From the cell containing the given text, extract its center point as (x, y) coordinate. 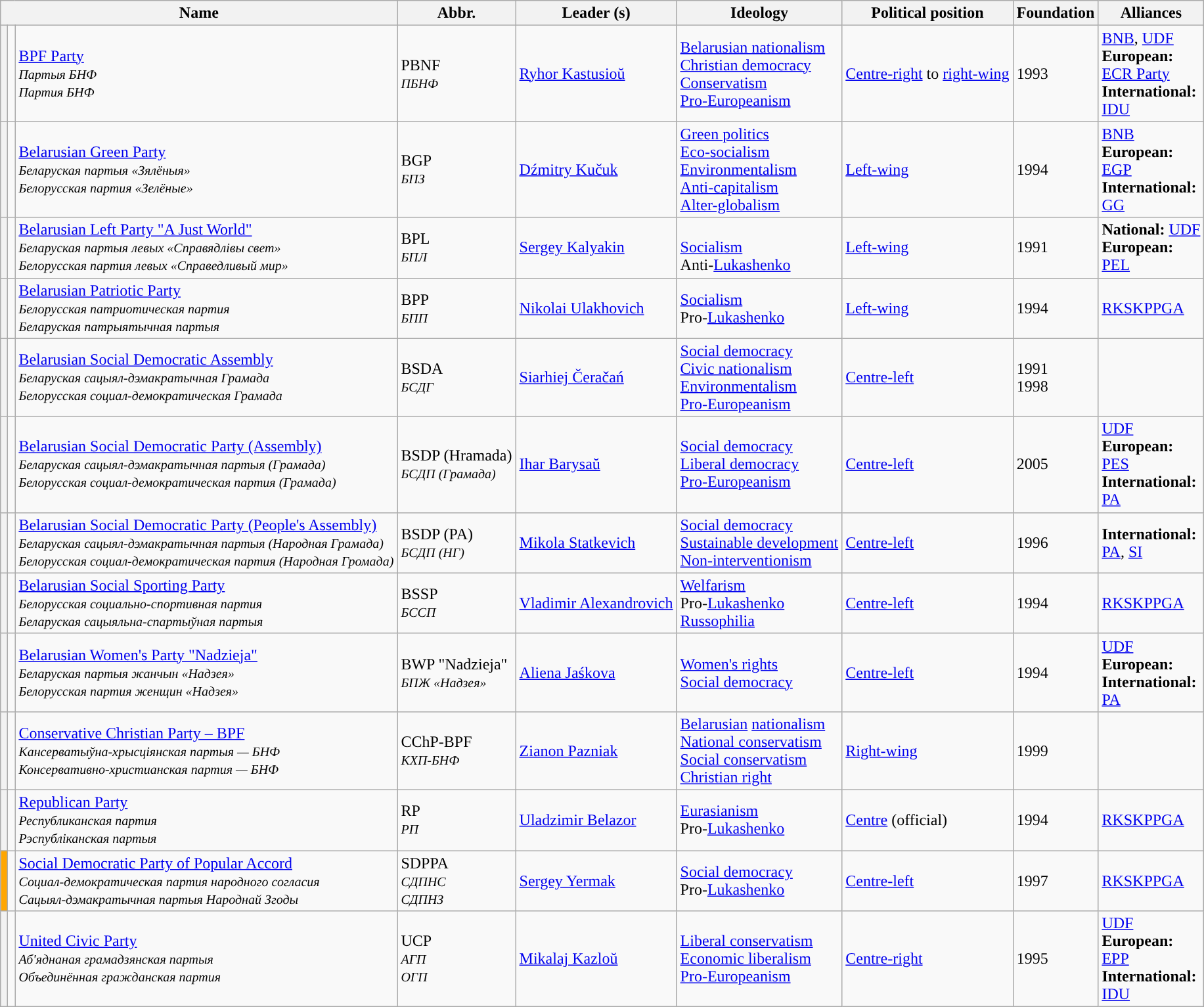
Belarusian Green PartyБеларуская партыя «Зялёныя»Белорусская партия «Зелёные» (206, 169)
BNB, UDFEuropean:ECR PartyInternational:IDU (1151, 74)
Ideology (759, 13)
UDFEuropean:PESInternational:PA (1151, 464)
RPРП (457, 820)
UCPАГПОГП (457, 959)
Political position (927, 13)
BGPБПЗ (457, 169)
Belarusian Women's Party "Nadzieja"Беларуская партыя жанчын «Надзея»Белорусская партия женщин «Надзея» (206, 673)
SocialismAnti-Lukashenko (759, 248)
Republican PartyРеспубликанская партияРэспубліканская партыя (206, 820)
WelfarismPro-LukashenkoRussophilia (759, 603)
Ihar Barysaŭ (596, 464)
1995 (1056, 959)
Vladimir Alexandrovich (596, 603)
Belarusian Patriotic PartyБелорусская патриотическая партияБеларуская патрыятычная партыя (206, 308)
Belarusian Social Sporting PartyБелорусская социально-спортивная партияБеларуская сацыяльна-спартыўная партыя (206, 603)
BSDP (Hramada)БСДП (Грамада) (457, 464)
National: UDFEuropean: PEL (1151, 248)
Sergey Yermak (596, 880)
Zianon Pazniak (596, 750)
Belarusian nationalismNational conservatismSocial conservatismChristian right (759, 750)
Social Democratic Party of Popular AccordСоциал-демократическая партия народного согласияСацыял-дэмакратычная партыя Народнай Згоды (206, 880)
Social democracyCivic nationalismEnvironmentalismPro-Europeanism (759, 377)
Nikolai Ulakhovich (596, 308)
BWP "Nadzieja"БПЖ «Надзея» (457, 673)
Belarusian Social Democratic AssemblyБеларуская сацыял-дэмакратычная ГрамадаБелорусская социал-демократическая Грамада (206, 377)
Centre-right to right-wing (927, 74)
1991 (1056, 248)
Aliena Jaśkova (596, 673)
1997 (1056, 880)
United Civic PartyАб'яднаная грамадзянская партыяОбъединённая гражданская партия (206, 959)
1999 (1056, 750)
Belarusian Social Democratic Party (Assembly)Беларуская сацыял-дэмакратычная партыя (Грамада)Белорусская социал-демократическая партия (Грамада) (206, 464)
Belarusian Left Party "A Just World"Беларуская партыя левых «Справядлівы свет»Белорусская партия левых «Справедливый мир» (206, 248)
BNBEuropean:EGP International:GG (1151, 169)
UDFEuropean:EPP International:IDU (1151, 959)
Conservative Christian Party – BPFКансерватыўна-хрысціянская партыя — БНФКонсервативно-христианская партия — БНФ (206, 750)
1996 (1056, 543)
BPF PartyПартыя БНФПартия БНФ (206, 74)
PBNFПБНФ (457, 74)
Social democracyLiberal democracyPro-Europeanism (759, 464)
Mikola Statkevich (596, 543)
BPPБПП (457, 308)
Green politicsEco-socialismEnvironmentalismAnti-capitalismAlter-globalism (759, 169)
Women's rightsSocial democracy (759, 673)
Uladzimir Belazor (596, 820)
SocialismPro-Lukashenko (759, 308)
Centre-right (927, 959)
Abbr. (457, 13)
Siarhiej Čeračań (596, 377)
Name (199, 13)
1993 (1056, 74)
Mikalaj Kazloŭ (596, 959)
UDFEuropean:International:PA (1151, 673)
SDPPAСДПНССДПНЗ (457, 880)
Foundation (1056, 13)
Alliances (1151, 13)
Social democracyPro-Lukashenko (759, 880)
BSDAБСДГ (457, 377)
Social democracySustainable developmentNon-interventionism (759, 543)
Liberal conservatismEconomic liberalismPro-Europeanism (759, 959)
BSDP (PA)БСДП (НГ) (457, 543)
Ryhor Kastusioŭ (596, 74)
BSSPБССП (457, 603)
1991 1998 (1056, 377)
BPLБПЛ (457, 248)
EurasianismPro-Lukashenko (759, 820)
Centre (official) (927, 820)
Leader (s) (596, 13)
2005 (1056, 464)
Right-wing (927, 750)
CChP-BPFКХП-БНФ (457, 750)
Dźmitry Kučuk (596, 169)
International:PA, SI (1151, 543)
Belarusian nationalismChristian democracyConservatismPro-Europeanism (759, 74)
Sergey Kalyakin (596, 248)
